Return (X, Y) of the center of cell containing provided text 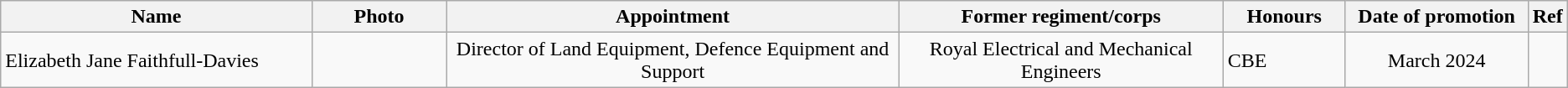
Photo (379, 17)
Name (156, 17)
Ref (1548, 17)
Former regiment/corps (1060, 17)
March 2024 (1436, 60)
Director of Land Equipment, Defence Equipment and Support (673, 60)
Royal Electrical and Mechanical Engineers (1060, 60)
CBE (1284, 60)
Date of promotion (1436, 17)
Elizabeth Jane Faithfull-Davies (156, 60)
Honours (1284, 17)
Appointment (673, 17)
